Output the (x, y) coordinate of the center of the cell containing the given text.  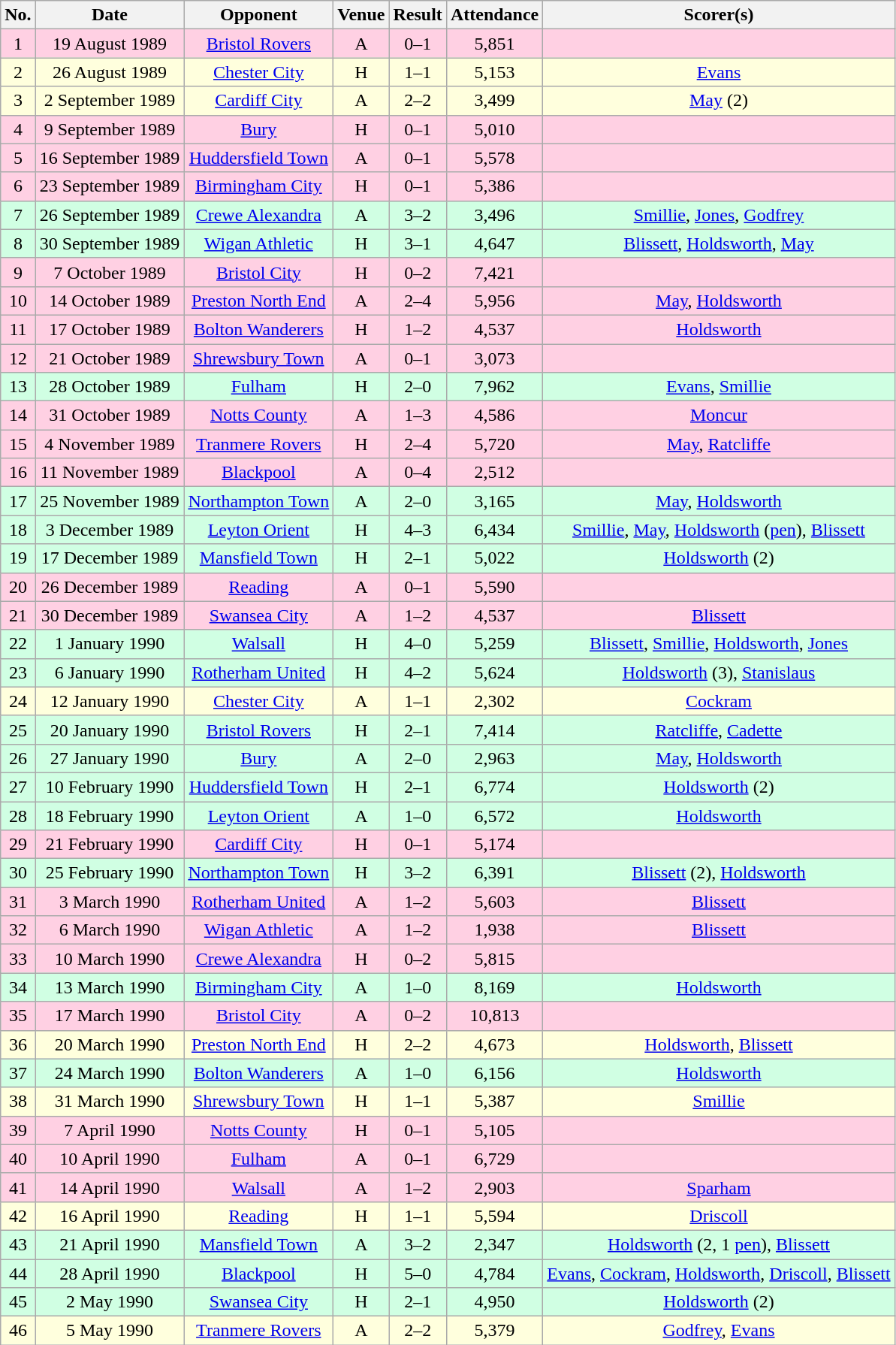
Evans, Smillie (719, 387)
34 (18, 987)
23 (18, 672)
Opponent (258, 15)
3 December 1989 (110, 530)
4,647 (494, 243)
10 April 1990 (110, 1159)
4 November 1989 (110, 444)
5 (18, 158)
Cockram (719, 701)
5,379 (494, 1331)
Smillie (719, 1102)
Result (418, 15)
33 (18, 959)
Holdsworth, Blissett (719, 1044)
24 (18, 701)
11 (18, 329)
42 (18, 1216)
26 August 1989 (110, 72)
5,624 (494, 672)
17 October 1989 (110, 329)
20 (18, 587)
16 September 1989 (110, 158)
Godfrey, Evans (719, 1331)
4 (18, 129)
6 March 1990 (110, 930)
10 (18, 301)
Evans (719, 72)
3,496 (494, 215)
31 October 1989 (110, 416)
27 (18, 787)
2 May 1990 (110, 1302)
43 (18, 1244)
17 December 1989 (110, 558)
14 October 1989 (110, 301)
1 (18, 44)
5 May 1990 (110, 1331)
6,391 (494, 873)
6,729 (494, 1159)
37 (18, 1073)
21 (18, 615)
18 (18, 530)
6 January 1990 (110, 672)
44 (18, 1274)
27 January 1990 (110, 758)
2,302 (494, 701)
Date (110, 15)
19 (18, 558)
9 (18, 272)
35 (18, 1016)
3–1 (418, 243)
12 January 1990 (110, 701)
5,387 (494, 1102)
No. (18, 15)
26 (18, 758)
21 October 1989 (110, 358)
45 (18, 1302)
25 (18, 730)
Venue (361, 15)
5,603 (494, 902)
5,578 (494, 158)
4,950 (494, 1302)
5,386 (494, 186)
16 April 1990 (110, 1216)
2,347 (494, 1244)
May (2) (719, 101)
Holdsworth (3), Stanislaus (719, 672)
25 February 1990 (110, 873)
21 February 1990 (110, 845)
7,962 (494, 387)
7 October 1989 (110, 272)
36 (18, 1044)
26 December 1989 (110, 587)
Evans, Cockram, Holdsworth, Driscoll, Blissett (719, 1274)
5,105 (494, 1130)
14 April 1990 (110, 1187)
Blissett, Smillie, Holdsworth, Jones (719, 644)
3 March 1990 (110, 902)
0–4 (418, 473)
2,903 (494, 1187)
Driscoll (719, 1216)
7,414 (494, 730)
2,963 (494, 758)
Ratcliffe, Cadette (719, 730)
4–2 (418, 672)
Sparham (719, 1187)
4,784 (494, 1274)
Moncur (719, 416)
5,022 (494, 558)
31 March 1990 (110, 1102)
3,499 (494, 101)
5,590 (494, 587)
4,586 (494, 416)
28 April 1990 (110, 1274)
31 (18, 902)
20 March 1990 (110, 1044)
Smillie, May, Holdsworth (pen), Blissett (719, 530)
8,169 (494, 987)
5,174 (494, 845)
30 December 1989 (110, 615)
23 September 1989 (110, 186)
11 November 1989 (110, 473)
5–0 (418, 1274)
8 (18, 243)
Blissett, Holdsworth, May (719, 243)
2 September 1989 (110, 101)
5,956 (494, 301)
12 (18, 358)
4–3 (418, 530)
17 (18, 501)
Blissett (2), Holdsworth (719, 873)
Holdsworth (2, 1 pen), Blissett (719, 1244)
7 April 1990 (110, 1130)
5,851 (494, 44)
24 March 1990 (110, 1073)
20 January 1990 (110, 730)
10 March 1990 (110, 959)
10 February 1990 (110, 787)
6,774 (494, 787)
2 (18, 72)
28 (18, 815)
3,073 (494, 358)
41 (18, 1187)
3,165 (494, 501)
1–3 (418, 416)
15 (18, 444)
7,421 (494, 272)
7 (18, 215)
5,720 (494, 444)
25 November 1989 (110, 501)
19 August 1989 (110, 44)
30 (18, 873)
28 October 1989 (110, 387)
6,156 (494, 1073)
3 (18, 101)
4–0 (418, 644)
May, Ratcliffe (719, 444)
Scorer(s) (719, 15)
16 (18, 473)
5,815 (494, 959)
13 (18, 387)
22 (18, 644)
6,572 (494, 815)
10,813 (494, 1016)
32 (18, 930)
21 April 1990 (110, 1244)
6 (18, 186)
9 September 1989 (110, 129)
46 (18, 1331)
5,259 (494, 644)
Attendance (494, 15)
13 March 1990 (110, 987)
29 (18, 845)
1,938 (494, 930)
40 (18, 1159)
Smillie, Jones, Godfrey (719, 215)
30 September 1989 (110, 243)
6,434 (494, 530)
17 March 1990 (110, 1016)
5,153 (494, 72)
38 (18, 1102)
18 February 1990 (110, 815)
5,594 (494, 1216)
4,673 (494, 1044)
5,010 (494, 129)
39 (18, 1130)
2,512 (494, 473)
14 (18, 416)
1 January 1990 (110, 644)
26 September 1989 (110, 215)
